Scan for the cell matching the given text and deliver its [X, Y] coordinate at center. 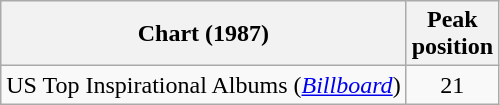
Chart (1987) [204, 34]
Peakposition [452, 34]
US Top Inspirational Albums (Billboard) [204, 85]
21 [452, 85]
